Determine the (X, Y) coordinate at the center of the cell enclosing the given text.  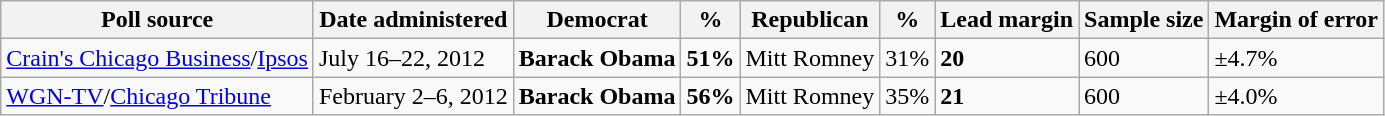
±4.0% (1296, 96)
Poll source (158, 20)
February 2–6, 2012 (413, 96)
51% (710, 58)
56% (710, 96)
Margin of error (1296, 20)
20 (1007, 58)
Lead margin (1007, 20)
35% (908, 96)
Democrat (597, 20)
WGN-TV/Chicago Tribune (158, 96)
31% (908, 58)
Republican (810, 20)
Crain's Chicago Business/Ipsos (158, 58)
July 16–22, 2012 (413, 58)
±4.7% (1296, 58)
Date administered (413, 20)
21 (1007, 96)
Sample size (1144, 20)
